Scan for the cell matching the given text and deliver its (x, y) coordinate at center. 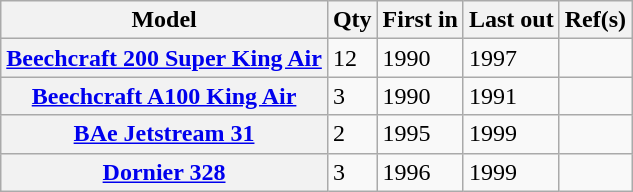
BAe Jetstream 31 (164, 134)
Ref(s) (595, 20)
Last out (511, 20)
First in (420, 20)
1991 (511, 96)
1996 (420, 172)
Dornier 328 (164, 172)
12 (352, 58)
Beechcraft 200 Super King Air (164, 58)
2 (352, 134)
1995 (420, 134)
1997 (511, 58)
Beechcraft A100 King Air (164, 96)
Model (164, 20)
Qty (352, 20)
